For the text-containing cell, return its midpoint in [x, y] coordinate format. 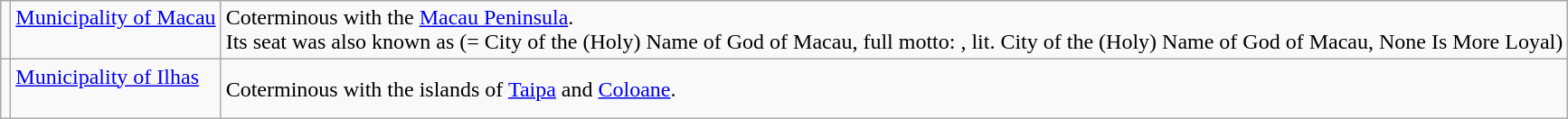
Coterminous with the islands of Taipa and Coloane. [894, 88]
Municipality of Macau [116, 31]
Municipality of Ilhas [116, 88]
